Identify which cell holds the provided text, then report its (X, Y) central coordinate. 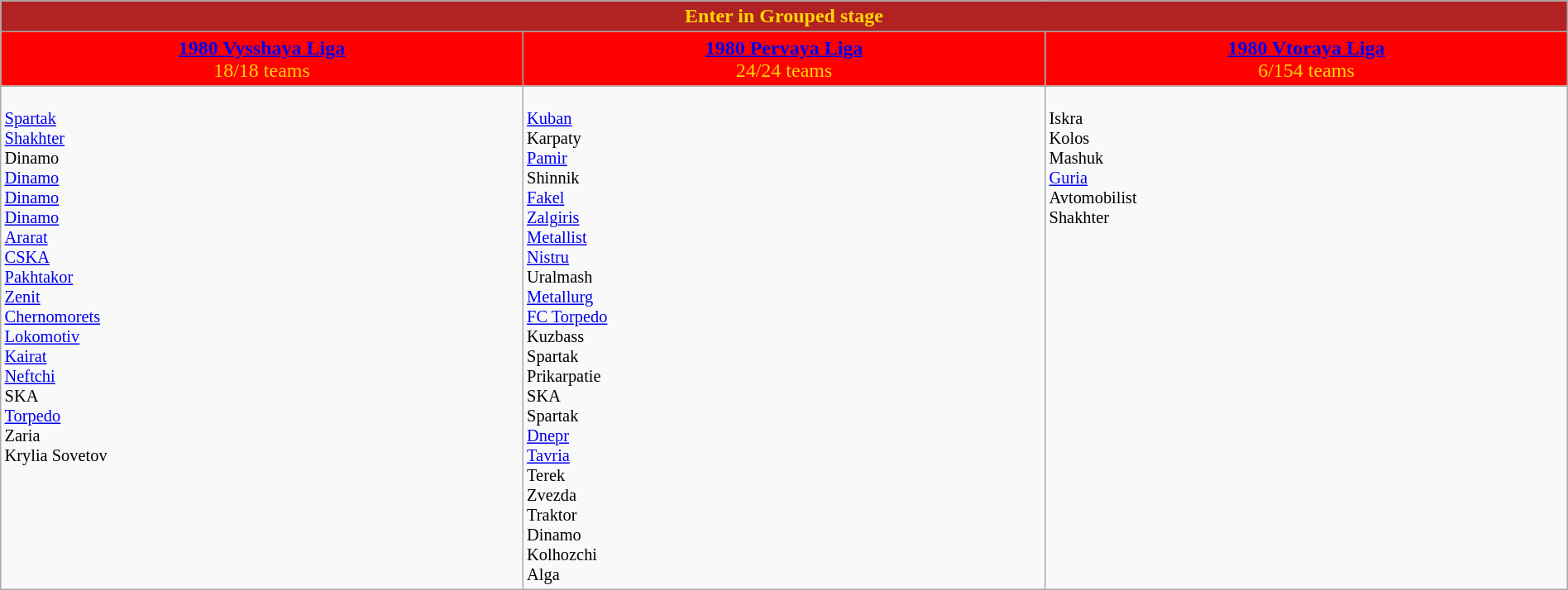
Spartak Shakhter Dinamo Dinamo Dinamo Dinamo Ararat CSKA Pakhtakor Zenit Chernomorets Lokomotiv Kairat Neftchi SKA Torpedo Zaria Krylia Sovetov (262, 338)
Iskra Kolos Mashuk Guria Avtomobilist Shakhter (1307, 338)
Enter in Grouped stage (784, 17)
1980 Vysshaya Liga18/18 teams (262, 59)
1980 Pervaya Liga24/24 teams (784, 59)
1980 Vtoraya Liga6/154 teams (1307, 59)
